Pinpoint the cell where the given text exists, returning its [X, Y] midpoint coordinate. 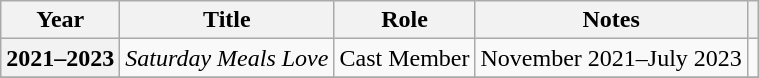
2021–2023 [60, 58]
Role [404, 20]
Saturday Meals Love [227, 58]
November 2021–July 2023 [611, 58]
Cast Member [404, 58]
Year [60, 20]
Title [227, 20]
Notes [611, 20]
